Scan for the cell matching the given text and deliver its [X, Y] coordinate at center. 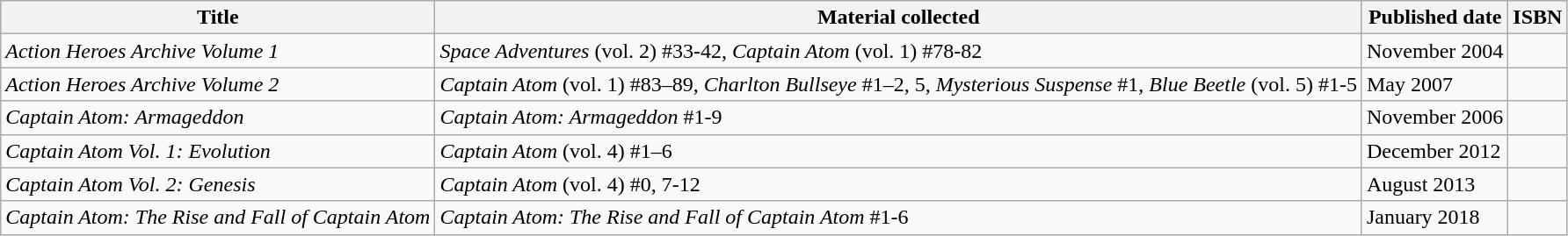
Published date [1434, 18]
Captain Atom Vol. 2: Genesis [218, 184]
Title [218, 18]
November 2004 [1434, 51]
Captain Atom (vol. 4) #1–6 [898, 151]
May 2007 [1434, 84]
November 2006 [1434, 118]
Material collected [898, 18]
Action Heroes Archive Volume 1 [218, 51]
Captain Atom: The Rise and Fall of Captain Atom [218, 218]
Captain Atom: The Rise and Fall of Captain Atom #1-6 [898, 218]
Captain Atom (vol. 4) #0, 7-12 [898, 184]
Captain Atom: Armageddon [218, 118]
August 2013 [1434, 184]
Captain Atom (vol. 1) #83–89, Charlton Bullseye #1–2, 5, Mysterious Suspense #1, Blue Beetle (vol. 5) #1-5 [898, 84]
December 2012 [1434, 151]
Captain Atom: Armageddon #1-9 [898, 118]
Captain Atom Vol. 1: Evolution [218, 151]
Space Adventures (vol. 2) #33-42, Captain Atom (vol. 1) #78-82 [898, 51]
January 2018 [1434, 218]
ISBN [1538, 18]
Action Heroes Archive Volume 2 [218, 84]
